Find where the given text appears and provide that cell's center as (X, Y) coordinate. 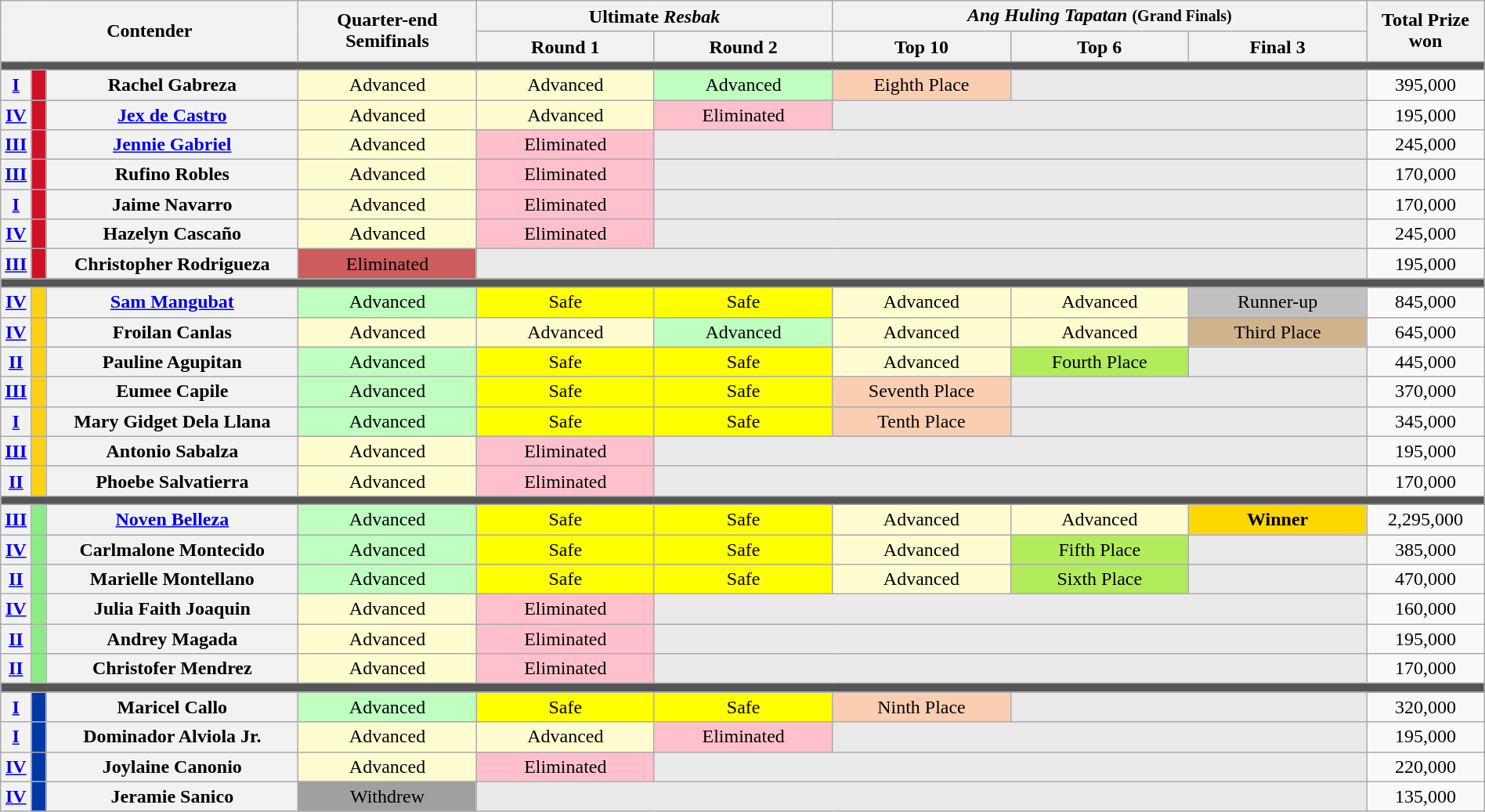
Dominador Alviola Jr. (172, 737)
Joylaine Canonio (172, 767)
445,000 (1425, 362)
Mary Gidget Dela Llana (172, 421)
Withdrew (387, 796)
Eumee Capile (172, 392)
Ninth Place (921, 707)
Julia Faith Joaquin (172, 609)
Antonio Sabalza (172, 451)
135,000 (1425, 796)
2,295,000 (1425, 519)
Carlmalone Montecido (172, 549)
Winner (1277, 519)
Pauline Agupitan (172, 362)
220,000 (1425, 767)
Rachel Gabreza (172, 85)
Maricel Callo (172, 707)
370,000 (1425, 392)
Noven Belleza (172, 519)
Andrey Magada (172, 639)
Ultimate Resbak (655, 16)
Sixth Place (1100, 579)
Phoebe Salvatierra (172, 481)
845,000 (1425, 302)
Seventh Place (921, 392)
Marielle Montellano (172, 579)
Fourth Place (1100, 362)
470,000 (1425, 579)
Quarter-end Semifinals (387, 31)
395,000 (1425, 85)
Third Place (1277, 332)
Top 10 (921, 46)
Fifth Place (1100, 549)
Rufino Robles (172, 175)
320,000 (1425, 707)
Christopher Rodrigueza (172, 264)
160,000 (1425, 609)
645,000 (1425, 332)
Froilan Canlas (172, 332)
Ang Huling Tapatan (Grand Finals) (1100, 16)
Total Prize won (1425, 31)
Hazelyn Cascaño (172, 234)
Contender (150, 31)
385,000 (1425, 549)
Christofer Mendrez (172, 669)
Eighth Place (921, 85)
Top 6 (1100, 46)
Final 3 (1277, 46)
Round 2 (742, 46)
Sam Mangubat (172, 302)
Jeramie Sanico (172, 796)
345,000 (1425, 421)
Jennie Gabriel (172, 145)
Jaime Navarro (172, 204)
Runner-up (1277, 302)
Round 1 (565, 46)
Tenth Place (921, 421)
Jex de Castro (172, 115)
